Identify which cell holds the provided text, then report its [x, y] central coordinate. 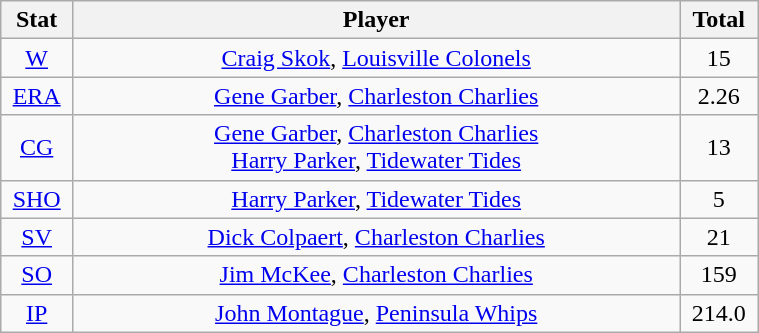
2.26 [719, 96]
21 [719, 237]
John Montague, Peninsula Whips [376, 313]
159 [719, 275]
13 [719, 148]
Player [376, 20]
SHO [37, 199]
Gene Garber, Charleston Charlies Harry Parker, Tidewater Tides [376, 148]
Gene Garber, Charleston Charlies [376, 96]
Harry Parker, Tidewater Tides [376, 199]
SO [37, 275]
214.0 [719, 313]
Stat [37, 20]
15 [719, 58]
CG [37, 148]
Jim McKee, Charleston Charlies [376, 275]
5 [719, 199]
SV [37, 237]
ERA [37, 96]
IP [37, 313]
Dick Colpaert, Charleston Charlies [376, 237]
Craig Skok, Louisville Colonels [376, 58]
W [37, 58]
Total [719, 20]
